For the text-containing cell, return its midpoint in (X, Y) coordinate format. 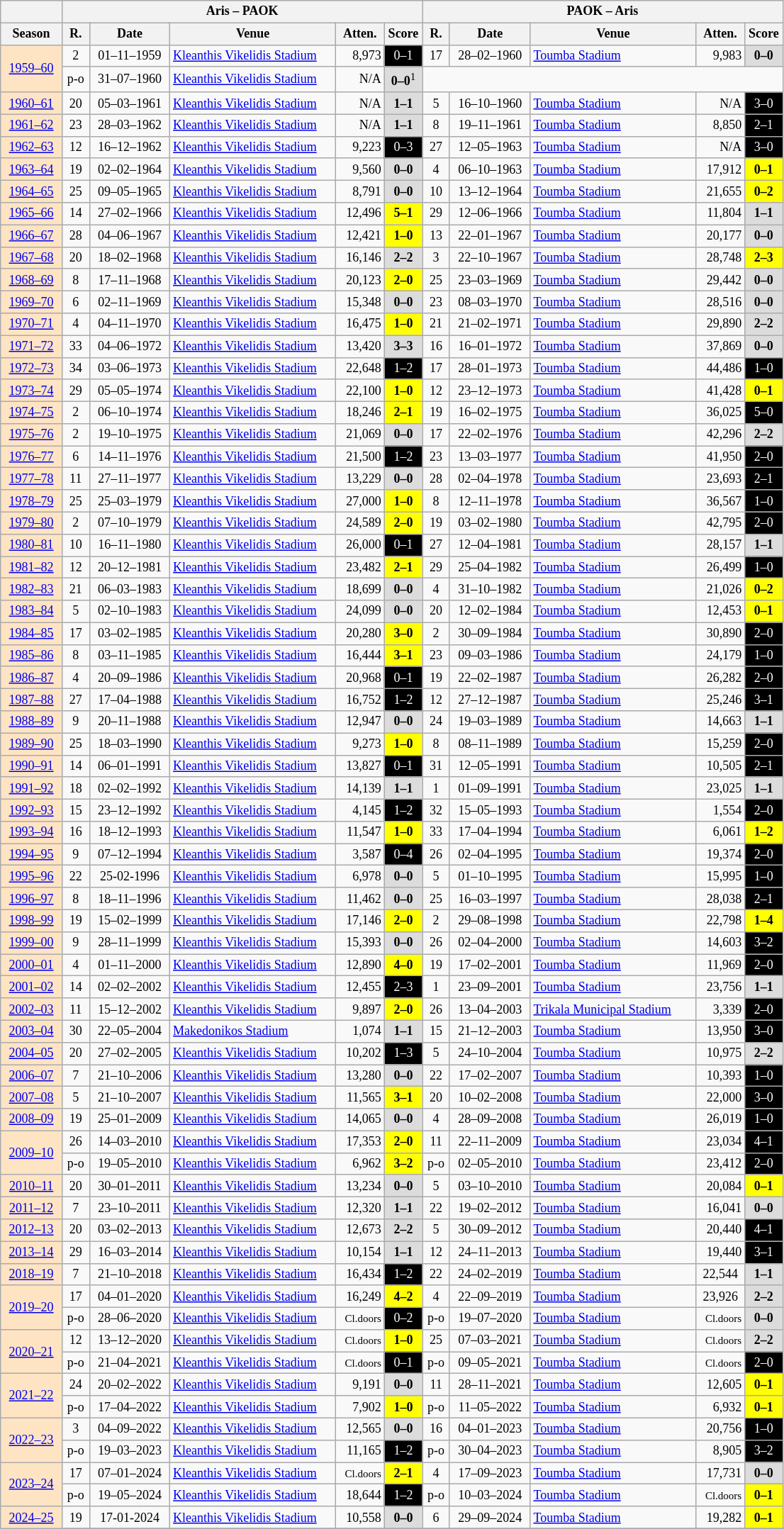
19–03–2023 (130, 1450)
1963–64 (31, 169)
3,339 (720, 1009)
23–12–1973 (490, 390)
20–12–1981 (130, 567)
11,165 (360, 1450)
13–03–1977 (490, 457)
9,273 (360, 744)
24,099 (360, 611)
10,393 (720, 1076)
30–01–2011 (130, 1185)
01–09–1991 (490, 788)
20,968 (360, 678)
28–02–1960 (490, 55)
03–02–1980 (490, 523)
13,420 (360, 346)
0–4 (403, 855)
13,950 (720, 1031)
9,223 (360, 147)
18–02–1968 (130, 258)
05–03–1961 (130, 103)
36,567 (720, 500)
12–04–1981 (490, 544)
24–10–2004 (490, 1053)
17–04–1994 (490, 832)
03–02–1985 (130, 634)
18–11–1996 (130, 899)
28–09–2008 (490, 1120)
16,752 (360, 700)
7,902 (360, 1406)
1980–81 (31, 544)
12–02–1984 (490, 611)
13 (437, 235)
19–03–1989 (490, 722)
25–04–1982 (490, 567)
10,505 (720, 766)
2021–22 (31, 1396)
22–02–1976 (490, 435)
31 (437, 766)
12,421 (360, 235)
13,229 (360, 479)
12,947 (360, 722)
2024–25 (31, 1517)
2003–04 (31, 1031)
22–02–1987 (490, 678)
11,804 (720, 214)
1993–94 (31, 832)
1972–73 (31, 369)
03–10–2010 (490, 1185)
14,663 (720, 722)
21–10–2006 (130, 1076)
13,234 (360, 1185)
2006–07 (31, 1076)
23,034 (720, 1141)
1970–71 (31, 325)
13–12–1964 (490, 191)
28,748 (720, 258)
25–03–1979 (130, 500)
16–02–1975 (490, 413)
19–05–2024 (130, 1496)
29–09–2024 (490, 1517)
23–03–1969 (490, 279)
19–05–2010 (130, 1164)
14,065 (360, 1120)
30,890 (720, 634)
23,756 (720, 987)
20,123 (360, 279)
1964–65 (31, 191)
04–06–1972 (130, 346)
20,280 (360, 634)
09–03–1986 (490, 655)
1975–76 (31, 435)
02–11–1969 (130, 302)
1986–87 (31, 678)
2020–21 (31, 1352)
07–03–2021 (490, 1341)
26,282 (720, 678)
17–02–2007 (490, 1076)
6,978 (360, 876)
08–03–1970 (490, 302)
11,462 (360, 899)
19,282 (720, 1517)
02–02–1964 (130, 169)
41,950 (720, 457)
25–01–2009 (130, 1120)
1982–83 (31, 590)
28–11–1999 (130, 943)
15,995 (720, 876)
2008–09 (31, 1120)
1984–85 (31, 634)
1981–82 (31, 567)
06–10–1974 (130, 413)
23–12–1992 (130, 810)
20–11–1988 (130, 722)
1967–68 (31, 258)
2019–20 (31, 1307)
18–12–1993 (130, 832)
1965–66 (31, 214)
16–11–1980 (130, 544)
2002–03 (31, 1009)
23,926 (720, 1296)
12,320 (360, 1208)
12,453 (720, 611)
28–03–1962 (130, 125)
28,157 (720, 544)
2018–19 (31, 1275)
32 (437, 810)
2004–05 (31, 1053)
10,558 (360, 1517)
10,154 (360, 1252)
27–02–1966 (130, 214)
31–10–1982 (490, 590)
23–10–2011 (130, 1208)
28–01–1973 (490, 369)
12,455 (360, 987)
21,655 (720, 191)
20,756 (720, 1429)
10,202 (360, 1053)
12,673 (360, 1231)
26,000 (360, 544)
11,565 (360, 1097)
24–11–2013 (490, 1252)
4,145 (360, 810)
03–06–1973 (130, 369)
16,444 (360, 655)
1969–70 (31, 302)
30–04–2023 (490, 1450)
16,475 (360, 325)
5–0 (763, 413)
Trikala Municipal Stadium (613, 1009)
18–03–1990 (130, 744)
8,973 (360, 55)
21–10–2007 (130, 1097)
Aris – PAOK (242, 11)
13,280 (360, 1076)
04–01–2020 (130, 1296)
37,869 (720, 346)
11,547 (360, 832)
22,648 (360, 369)
1977–78 (31, 479)
22,000 (720, 1097)
28,516 (720, 302)
1961–62 (31, 125)
07–10–1979 (130, 523)
23,412 (720, 1164)
12,565 (360, 1429)
1966–67 (31, 235)
25,246 (720, 700)
36,025 (720, 413)
1962–63 (31, 147)
34 (75, 369)
03–11–1985 (130, 655)
12–05–1963 (490, 147)
1992–93 (31, 810)
07–01–2024 (130, 1473)
21,500 (360, 457)
9,191 (360, 1385)
2009–10 (31, 1153)
12–06–1966 (490, 214)
27–11–1977 (130, 479)
1,554 (720, 810)
2023–24 (31, 1484)
2011–12 (31, 1208)
19–07–2020 (490, 1318)
10–03–2024 (490, 1496)
17–02–2001 (490, 965)
Makedonikos Stadium (253, 1031)
41,428 (720, 390)
04–09–2022 (130, 1429)
16–12–1962 (130, 147)
25-02-1996 (130, 876)
30–09–2012 (490, 1231)
04–11–1970 (130, 325)
17,146 (360, 920)
03–02–2013 (130, 1231)
1994–95 (31, 855)
24–02–2019 (490, 1275)
31–07–1960 (130, 79)
02–04–1995 (490, 855)
14,603 (720, 943)
6,061 (720, 832)
8,791 (360, 191)
1998–99 (31, 920)
01–10–1995 (490, 876)
1983–84 (31, 611)
05–05–1974 (130, 390)
20–09–1986 (130, 678)
1990–91 (31, 766)
17–04–1988 (130, 700)
9,560 (360, 169)
26,019 (720, 1120)
28–06–2020 (130, 1318)
20,177 (720, 235)
17,731 (720, 1473)
24,589 (360, 523)
1,074 (360, 1031)
18,246 (360, 413)
01–11–1959 (130, 55)
15,348 (360, 302)
3,587 (360, 855)
30 (75, 1031)
22–01–1967 (490, 235)
17–11–1968 (130, 279)
16–03–1997 (490, 899)
14–03–2010 (130, 1141)
13–12–2020 (130, 1341)
09–05–1965 (130, 191)
15–05–1993 (490, 810)
19–11–1961 (490, 125)
06–01–1991 (130, 766)
1973–74 (31, 390)
27–12–1987 (490, 700)
1995–96 (31, 876)
2010–11 (31, 1185)
02–04–2000 (490, 943)
4–0 (403, 965)
19,440 (720, 1252)
8,905 (720, 1450)
21–10–2018 (130, 1275)
44,486 (720, 369)
12,605 (720, 1385)
17,353 (360, 1141)
26,499 (720, 567)
16–01–1972 (490, 346)
12,496 (360, 214)
12–11–1978 (490, 500)
29,890 (720, 325)
42,795 (720, 523)
02–04–1978 (490, 479)
21–04–2021 (130, 1362)
28,038 (720, 899)
6,932 (720, 1406)
1959–60 (31, 68)
10–02–2008 (490, 1097)
6,962 (360, 1164)
1989–90 (31, 744)
21–12–2003 (490, 1031)
19–10–1975 (130, 435)
07–12–1994 (130, 855)
02–05–2010 (490, 1164)
18,699 (360, 590)
23,482 (360, 567)
16,249 (360, 1296)
06–03–1983 (130, 590)
01–11–2000 (130, 965)
2012–13 (31, 1231)
2013–14 (31, 1252)
17-01-2024 (130, 1517)
04–06–1967 (130, 235)
1–3 (403, 1053)
16,146 (360, 258)
20,440 (720, 1231)
02–10–1983 (130, 611)
24,179 (720, 655)
4–2 (403, 1296)
15,393 (360, 943)
19–02–2012 (490, 1208)
8,850 (720, 125)
1987–88 (31, 700)
21,069 (360, 435)
2022–23 (31, 1440)
02–02–2002 (130, 987)
02–02–1992 (130, 788)
29–08–1998 (490, 920)
2001–02 (31, 987)
23–09–2001 (490, 987)
1978–79 (31, 500)
08–11–1989 (490, 744)
21,026 (720, 590)
15–02–1999 (130, 920)
1988–89 (31, 722)
9,897 (360, 1009)
17–04–2022 (130, 1406)
1996–97 (31, 899)
11–05–2022 (490, 1406)
20,084 (720, 1185)
1985–86 (31, 655)
23,693 (720, 479)
22–11–2009 (490, 1141)
22–05–2004 (130, 1031)
22,798 (720, 920)
42,296 (720, 435)
17–09–2023 (490, 1473)
3–3 (403, 346)
18,644 (360, 1496)
1968–69 (31, 279)
1999–00 (31, 943)
16–03–2014 (130, 1252)
12,890 (360, 965)
27–02–2005 (130, 1053)
13,827 (360, 766)
15–12–2002 (130, 1009)
1960–61 (31, 103)
06–10–1963 (490, 169)
16–10–1960 (490, 103)
22,544 (720, 1275)
11,969 (720, 965)
28–11–2021 (490, 1385)
23,025 (720, 788)
13–04–2003 (490, 1009)
22–10–1967 (490, 258)
10,975 (720, 1053)
18 (75, 788)
29,442 (720, 279)
30–09–1984 (490, 634)
1–4 (763, 920)
16,041 (720, 1208)
9,983 (720, 55)
0–01 (403, 79)
PAOK – Aris (603, 11)
22–09–2019 (490, 1296)
Season (31, 34)
1974–75 (31, 413)
19,374 (720, 855)
12–05–1991 (490, 766)
14,139 (360, 788)
20–02–2022 (130, 1385)
21–02–1971 (490, 325)
0–3 (403, 147)
1991–92 (31, 788)
1979–80 (31, 523)
15,259 (720, 744)
14–11–1976 (130, 457)
22,100 (360, 390)
17,912 (720, 169)
27,000 (360, 500)
16,434 (360, 1275)
09–05–2021 (490, 1362)
04–01–2023 (490, 1429)
2007–08 (31, 1097)
1971–72 (31, 346)
5–1 (403, 214)
1976–77 (31, 457)
2000–01 (31, 965)
